Output the [X, Y] coordinate of the center of the cell containing the given text.  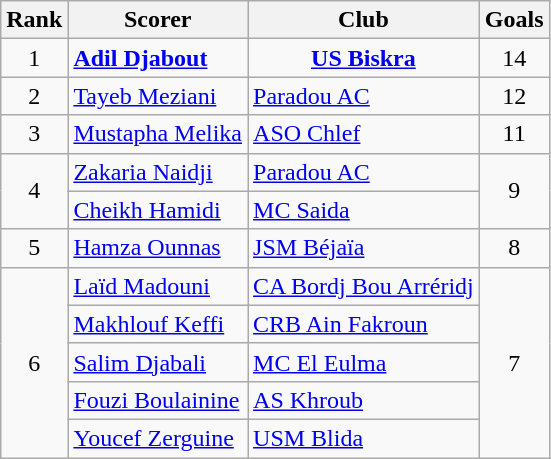
1 [34, 58]
Goals [514, 20]
2 [34, 96]
MC El Eulma [364, 362]
9 [514, 191]
12 [514, 96]
MC Saida [364, 210]
8 [514, 248]
USM Blida [364, 438]
Tayeb Meziani [158, 96]
Rank [34, 20]
ASO Chlef [364, 134]
Club [364, 20]
7 [514, 362]
Hamza Ounnas [158, 248]
5 [34, 248]
Salim Djabali [158, 362]
Cheikh Hamidi [158, 210]
AS Khroub [364, 400]
4 [34, 191]
US Biskra [364, 58]
Zakaria Naidji [158, 172]
Mustapha Melika [158, 134]
Adil Djabout [158, 58]
11 [514, 134]
Fouzi Boulainine [158, 400]
14 [514, 58]
CRB Ain Fakroun [364, 324]
CA Bordj Bou Arréridj [364, 286]
6 [34, 362]
3 [34, 134]
Scorer [158, 20]
Youcef Zerguine [158, 438]
JSM Béjaïa [364, 248]
Laïd Madouni [158, 286]
Makhlouf Keffi [158, 324]
